From the cell containing the given text, extract its center point as [X, Y] coordinate. 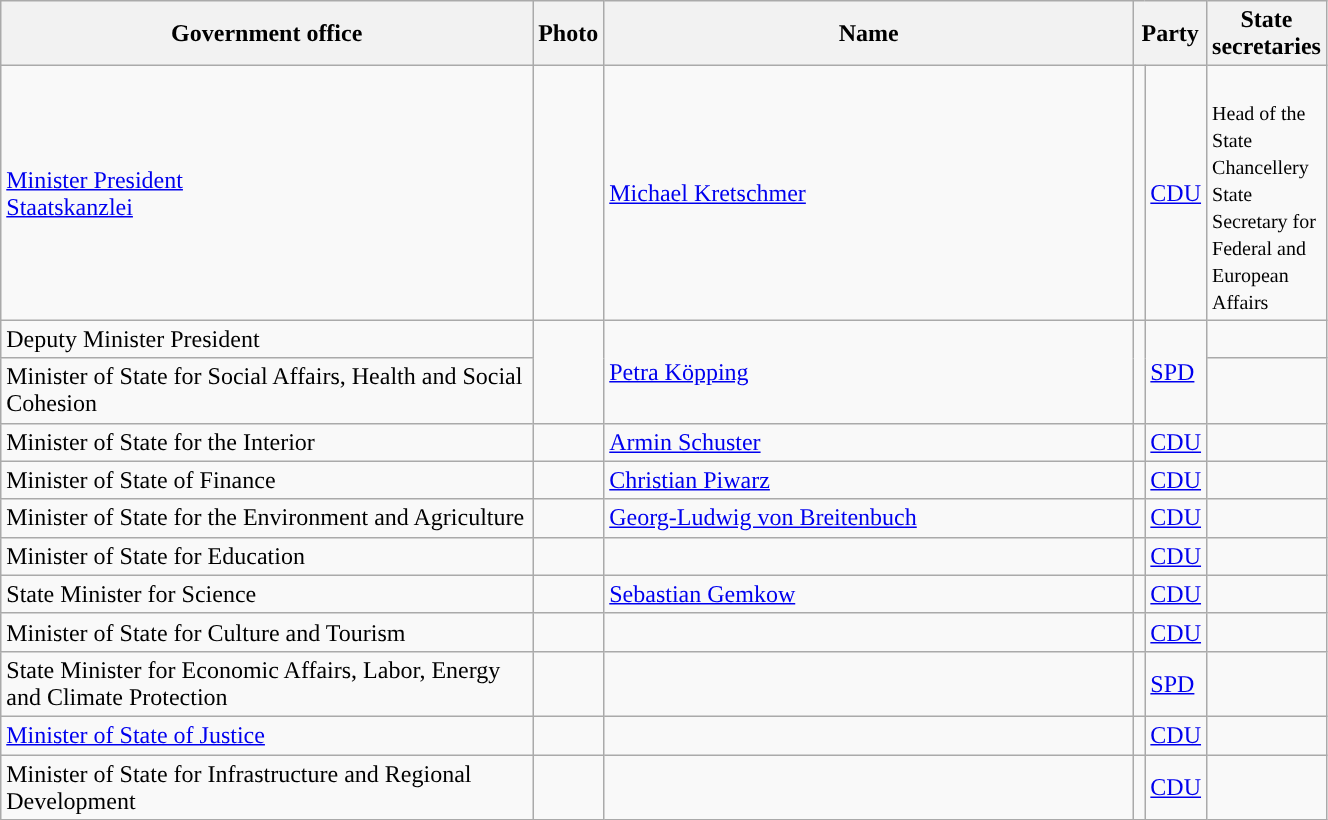
Minister of State for Social Affairs, Health and Social Cohesion [267, 390]
Name [869, 34]
State Minister for Economic Affairs, Labor, Energy and Climate Protection [267, 684]
Minister of State for the Interior [267, 442]
Armin Schuster [869, 442]
Minister of State for Education [267, 556]
State secretaries [1267, 34]
Petra Köpping [869, 372]
Minister of State of Finance [267, 480]
Head of the State ChancelleryState Secretary for Federal and European Affairs [1267, 193]
Party [1170, 34]
Minister of State for Infrastructure and Regional Development [267, 786]
Minister PresidentStaatskanzlei [267, 193]
Christian Piwarz [869, 480]
Minister of State for the Environment and Agriculture [267, 518]
Minister of State for Culture and Tourism [267, 632]
Minister of State of Justice [267, 735]
Government office [267, 34]
State Minister for Science [267, 594]
Sebastian Gemkow [869, 594]
Photo [568, 34]
Michael Kretschmer [869, 193]
Georg-Ludwig von Breitenbuch [869, 518]
Deputy Minister President [267, 339]
